Pinpoint the cell where the given text exists, returning its (X, Y) midpoint coordinate. 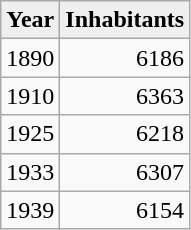
Inhabitants (125, 20)
1910 (30, 96)
6363 (125, 96)
1925 (30, 134)
6307 (125, 172)
6218 (125, 134)
Year (30, 20)
6186 (125, 58)
1890 (30, 58)
1939 (30, 210)
1933 (30, 172)
6154 (125, 210)
